Detect which cell encompasses the target text, then output its (x, y) center coordinate. 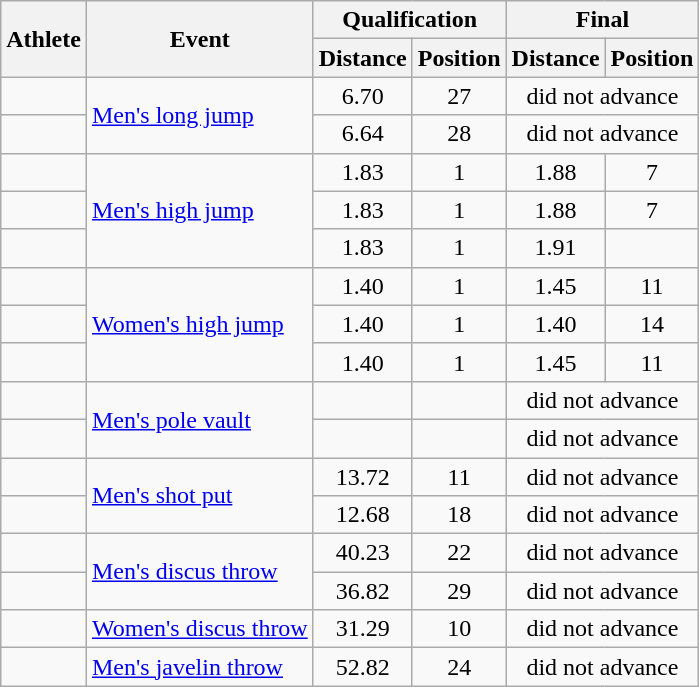
Women's discus throw (200, 629)
Men's discus throw (200, 572)
Men's high jump (200, 210)
13.72 (362, 477)
Qualification (410, 20)
28 (459, 134)
Men's pole vault (200, 419)
31.29 (362, 629)
14 (652, 324)
10 (459, 629)
24 (459, 667)
18 (459, 515)
6.70 (362, 96)
40.23 (362, 553)
1.91 (556, 248)
Athlete (44, 39)
29 (459, 591)
Event (200, 39)
27 (459, 96)
36.82 (362, 591)
52.82 (362, 667)
Final (602, 20)
22 (459, 553)
Men's long jump (200, 115)
6.64 (362, 134)
Women's high jump (200, 324)
12.68 (362, 515)
Men's javelin throw (200, 667)
Men's shot put (200, 496)
